Provide the [x, y] coordinate of the cell's center where the given text is located.  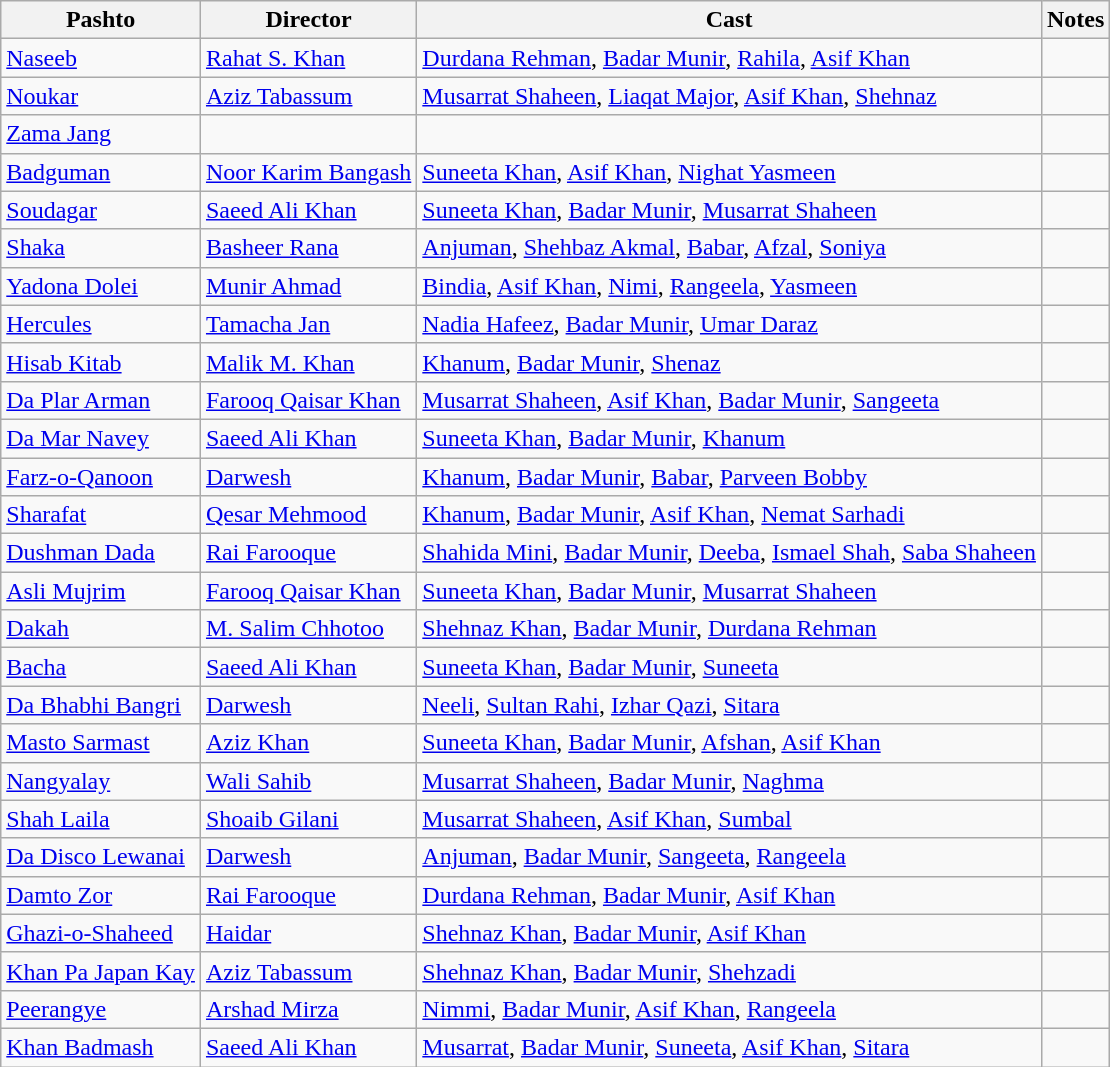
Cast [730, 20]
Neeli, Sultan Rahi, Izhar Qazi, Sitara [730, 705]
Qesar Mehmood [308, 515]
Durdana Rehman, Badar Munir, Rahila, Asif Khan [730, 58]
Rahat S. Khan [308, 58]
Da Bhabhi Bangri [101, 705]
Shahida Mini, Badar Munir, Deeba, Ismael Shah, Saba Shaheen [730, 553]
Wali Sahib [308, 781]
Haidar [308, 933]
Musarrat Shaheen, Badar Munir, Naghma [730, 781]
Basheer Rana [308, 248]
Da Mar Navey [101, 438]
Musarrat Shaheen, Asif Khan, Badar Munir, Sangeeta [730, 400]
Munir Ahmad [308, 286]
M. Salim Chhotoo [308, 629]
Da Disco Lewanai [101, 857]
Nangyalay [101, 781]
Noukar [101, 96]
Sharafat [101, 515]
Aziz Khan [308, 743]
Suneeta Khan, Badar Munir, Khanum [730, 438]
Tamacha Jan [308, 324]
Nadia Hafeez, Badar Munir, Umar Daraz [730, 324]
Arshad Mirza [308, 1009]
Noor Karim Bangash [308, 172]
Dushman Dada [101, 553]
Yadona Dolei [101, 286]
Malik M. Khan [308, 362]
Musarrat Shaheen, Asif Khan, Sumbal [730, 819]
Shehnaz Khan, Badar Munir, Asif Khan [730, 933]
Naseeb [101, 58]
Hisab Kitab [101, 362]
Suneeta Khan, Badar Munir, Suneeta [730, 667]
Suneeta Khan, Badar Munir, Afshan, Asif Khan [730, 743]
Farz-o-Qanoon [101, 477]
Nimmi, Badar Munir, Asif Khan, Rangeela [730, 1009]
Khanum, Badar Munir, Shenaz [730, 362]
Director [308, 20]
Dakah [101, 629]
Ghazi-o-Shaheed [101, 933]
Zama Jang [101, 134]
Musarrat, Badar Munir, Suneeta, Asif Khan, Sitara [730, 1047]
Masto Sarmast [101, 743]
Shehnaz Khan, Badar Munir, Durdana Rehman [730, 629]
Suneeta Khan, Asif Khan, Nighat Yasmeen [730, 172]
Bindia, Asif Khan, Nimi, Rangeela, Yasmeen [730, 286]
Musarrat Shaheen, Liaqat Major, Asif Khan, Shehnaz [730, 96]
Asli Mujrim [101, 591]
Shoaib Gilani [308, 819]
Durdana Rehman, Badar Munir, Asif Khan [730, 895]
Anjuman, Badar Munir, Sangeeta, Rangeela [730, 857]
Khanum, Badar Munir, Asif Khan, Nemat Sarhadi [730, 515]
Badguman [101, 172]
Damto Zor [101, 895]
Pashto [101, 20]
Bacha [101, 667]
Anjuman, Shehbaz Akmal, Babar, Afzal, Soniya [730, 248]
Khan Pa Japan Kay [101, 971]
Khanum, Badar Munir, Babar, Parveen Bobby [730, 477]
Soudagar [101, 210]
Da Plar Arman [101, 400]
Shah Laila [101, 819]
Shehnaz Khan, Badar Munir, Shehzadi [730, 971]
Shaka [101, 248]
Peerangye [101, 1009]
Notes [1075, 20]
Khan Badmash [101, 1047]
Hercules [101, 324]
